Locate the cell with the specified text and output its (X, Y) center coordinate. 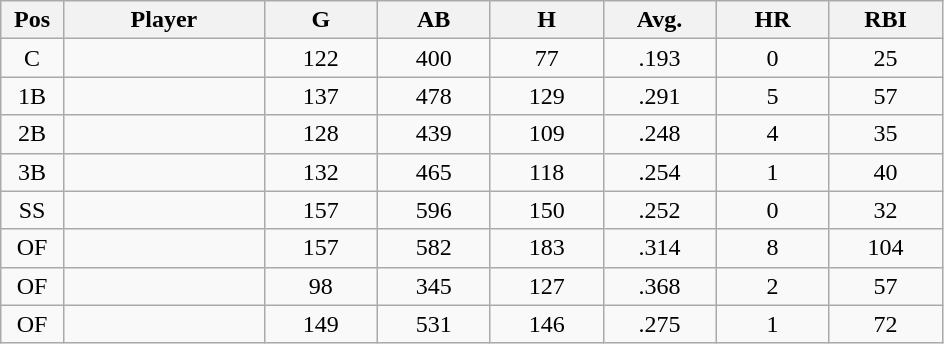
C (32, 58)
137 (320, 96)
5 (772, 96)
AB (434, 20)
1B (32, 96)
2 (772, 286)
.193 (660, 58)
98 (320, 286)
.275 (660, 324)
77 (546, 58)
.252 (660, 210)
122 (320, 58)
Player (164, 20)
3B (32, 172)
2B (32, 134)
183 (546, 248)
596 (434, 210)
H (546, 20)
118 (546, 172)
465 (434, 172)
4 (772, 134)
531 (434, 324)
25 (886, 58)
72 (886, 324)
109 (546, 134)
35 (886, 134)
.254 (660, 172)
HR (772, 20)
40 (886, 172)
.248 (660, 134)
128 (320, 134)
400 (434, 58)
150 (546, 210)
149 (320, 324)
.368 (660, 286)
582 (434, 248)
104 (886, 248)
132 (320, 172)
.314 (660, 248)
RBI (886, 20)
Pos (32, 20)
G (320, 20)
439 (434, 134)
8 (772, 248)
.291 (660, 96)
345 (434, 286)
478 (434, 96)
127 (546, 286)
129 (546, 96)
32 (886, 210)
Avg. (660, 20)
SS (32, 210)
146 (546, 324)
